For the text-containing cell, return its midpoint in (X, Y) coordinate format. 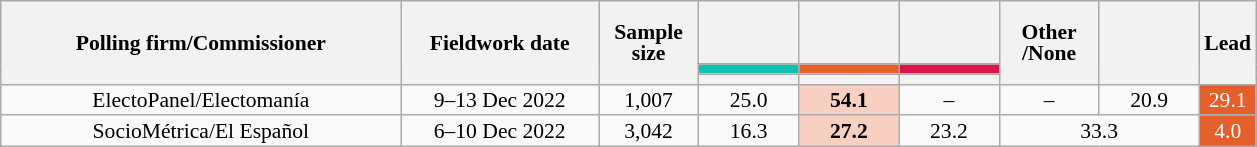
16.3 (749, 132)
20.9 (1149, 100)
23.2 (949, 132)
Polling firm/Commissioner (201, 42)
33.3 (1099, 132)
Sample size (648, 42)
Other/None (1049, 42)
25.0 (749, 100)
54.1 (849, 100)
27.2 (849, 132)
Fieldwork date (500, 42)
4.0 (1228, 132)
3,042 (648, 132)
9–13 Dec 2022 (500, 100)
SocioMétrica/El Español (201, 132)
29.1 (1228, 100)
1,007 (648, 100)
ElectoPanel/Electomanía (201, 100)
6–10 Dec 2022 (500, 132)
Lead (1228, 42)
